Search for the cell housing the specified text and yield its [x, y] center coordinate. 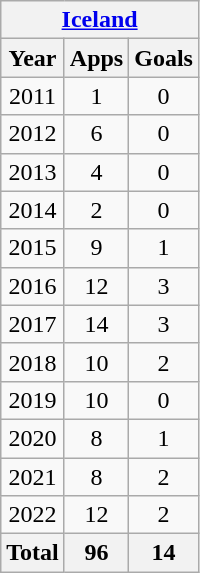
4 [96, 172]
2021 [33, 477]
96 [96, 553]
2012 [33, 134]
2017 [33, 324]
2014 [33, 210]
2016 [33, 286]
Goals [164, 58]
Iceland [100, 20]
Year [33, 58]
2022 [33, 515]
2011 [33, 96]
6 [96, 134]
Total [33, 553]
2020 [33, 438]
9 [96, 248]
2018 [33, 362]
2013 [33, 172]
2019 [33, 400]
Apps [96, 58]
2015 [33, 248]
